Pinpoint the cell where the given text exists, returning its [x, y] midpoint coordinate. 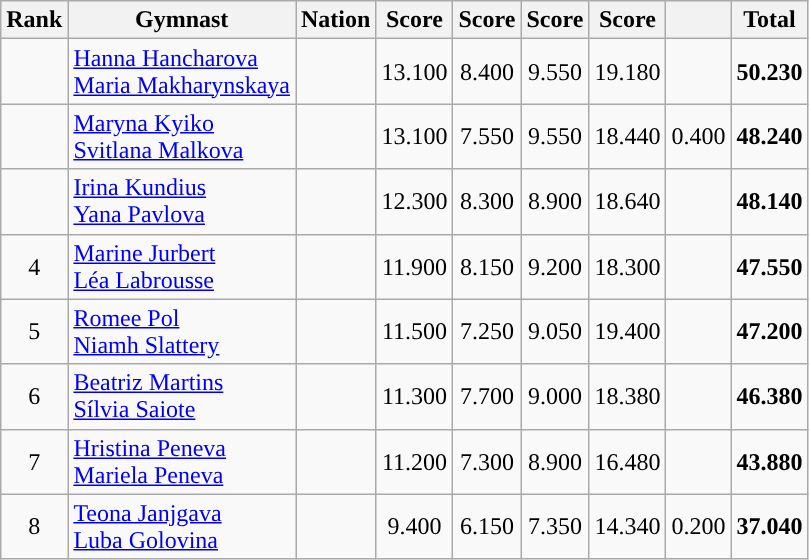
Beatriz MartinsSílvia Saiote [182, 396]
Gymnast [182, 20]
18.640 [628, 202]
7 [34, 462]
7.350 [555, 526]
7.700 [487, 396]
11.500 [414, 332]
8.400 [487, 72]
11.200 [414, 462]
37.040 [770, 526]
8 [34, 526]
19.180 [628, 72]
47.200 [770, 332]
Hristina PenevaMariela Peneva [182, 462]
19.400 [628, 332]
Teona JanjgavaLuba Golovina [182, 526]
16.480 [628, 462]
11.900 [414, 266]
Rank [34, 20]
7.550 [487, 136]
18.380 [628, 396]
Romee PolNiamh Slattery [182, 332]
0.200 [698, 526]
Irina KundiusYana Pavlova [182, 202]
Total [770, 20]
18.300 [628, 266]
50.230 [770, 72]
48.240 [770, 136]
43.880 [770, 462]
8.150 [487, 266]
8.300 [487, 202]
4 [34, 266]
6 [34, 396]
Marine JurbertLéa Labrousse [182, 266]
Nation [336, 20]
11.300 [414, 396]
6.150 [487, 526]
48.140 [770, 202]
5 [34, 332]
12.300 [414, 202]
9.050 [555, 332]
Maryna KyikoSvitlana Malkova [182, 136]
9.400 [414, 526]
0.400 [698, 136]
7.300 [487, 462]
7.250 [487, 332]
9.200 [555, 266]
14.340 [628, 526]
Hanna HancharovaMaria Makharynskaya [182, 72]
9.000 [555, 396]
47.550 [770, 266]
18.440 [628, 136]
46.380 [770, 396]
